From the cell containing the given text, extract its center point as [x, y] coordinate. 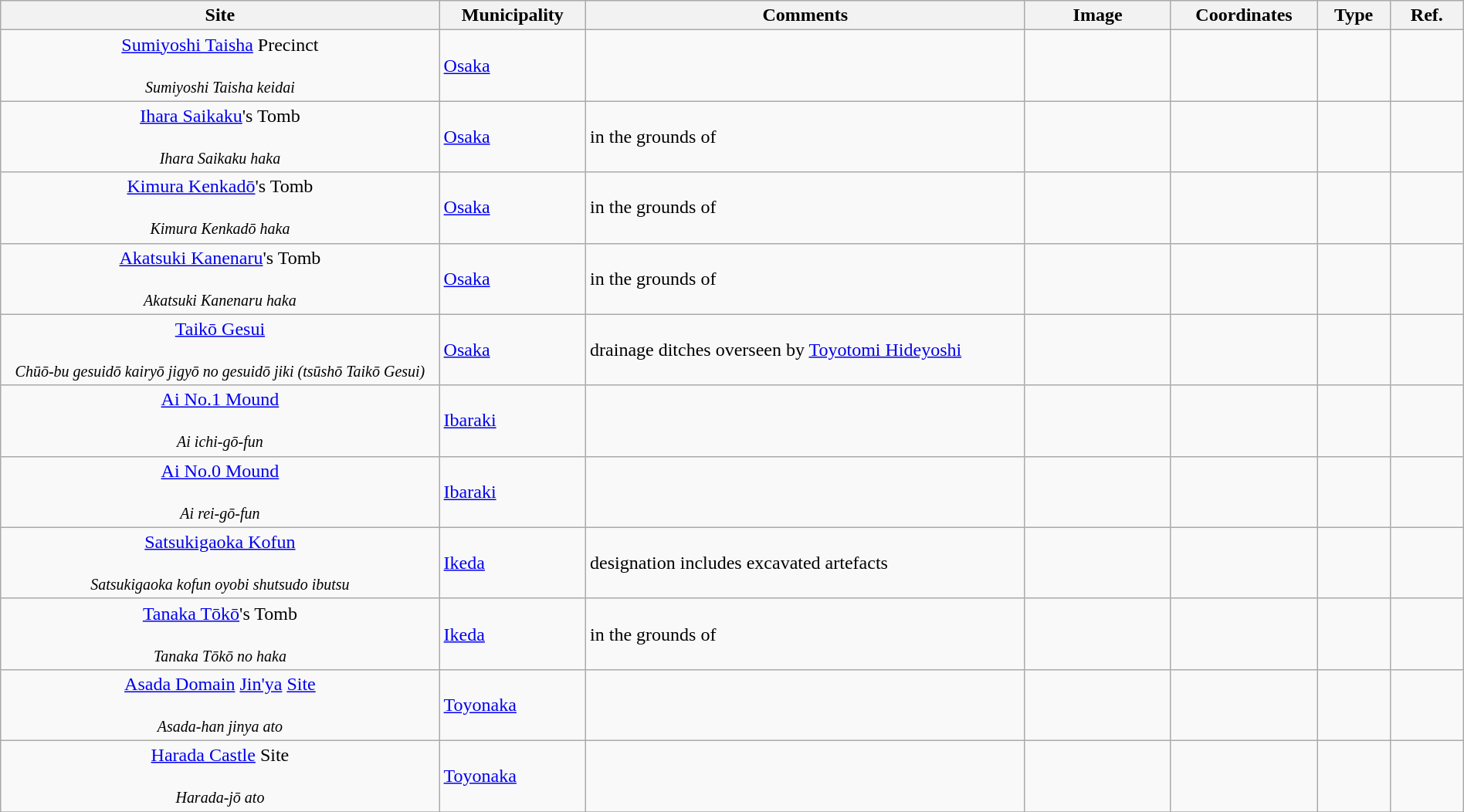
Harada Castle SiteHarada-jō ato [220, 776]
Coordinates [1243, 15]
Ihara Saikaku's TombIhara Saikaku haka [220, 137]
Type [1354, 15]
Comments [805, 15]
Taikō GesuiChūō-bu gesuidō kairyō jigyō no gesuidō jiki (tsūshō Taikō Gesui) [220, 350]
Sumiyoshi Taisha PrecinctSumiyoshi Taisha keidai [220, 66]
Tanaka Tōkō's TombTanaka Tōkō no haka [220, 634]
Ai No.0 MoundAi rei-gō-fun [220, 492]
Image [1098, 15]
drainage ditches overseen by Toyotomi Hideyoshi [805, 350]
Asada Domain Jin'ya SiteAsada-han jinya ato [220, 705]
Municipality [513, 15]
Ai No.1 MoundAi ichi-gō-fun [220, 421]
Site [220, 15]
Satsukigaoka KofunSatsukigaoka kofun oyobi shutsudo ibutsu [220, 563]
Akatsuki Kanenaru's TombAkatsuki Kanenaru haka [220, 279]
Kimura Kenkadō's TombKimura Kenkadō haka [220, 208]
designation includes excavated artefacts [805, 563]
Ref. [1427, 15]
